Search for the cell housing the specified text and yield its (x, y) center coordinate. 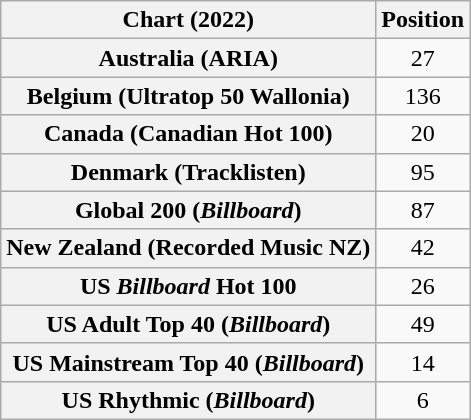
14 (423, 362)
42 (423, 248)
6 (423, 400)
Global 200 (Billboard) (188, 210)
US Rhythmic (Billboard) (188, 400)
Canada (Canadian Hot 100) (188, 134)
US Adult Top 40 (Billboard) (188, 324)
New Zealand (Recorded Music NZ) (188, 248)
26 (423, 286)
Belgium (Ultratop 50 Wallonia) (188, 96)
Australia (ARIA) (188, 58)
87 (423, 210)
US Mainstream Top 40 (Billboard) (188, 362)
Position (423, 20)
US Billboard Hot 100 (188, 286)
20 (423, 134)
136 (423, 96)
95 (423, 172)
Denmark (Tracklisten) (188, 172)
27 (423, 58)
Chart (2022) (188, 20)
49 (423, 324)
